For the text-containing cell, return its midpoint in [X, Y] coordinate format. 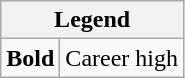
Career high [122, 58]
Bold [30, 58]
Legend [92, 20]
